Return (X, Y) of the center of cell containing provided text 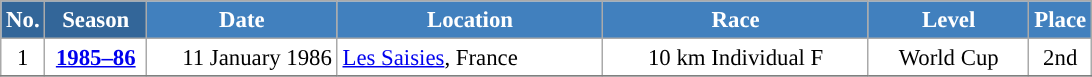
2nd (1060, 58)
10 km Individual F (736, 58)
Season (96, 20)
1985–86 (96, 58)
Location (470, 20)
Les Saisies, France (470, 58)
11 January 1986 (242, 58)
Level (948, 20)
1 (23, 58)
Place (1060, 20)
Date (242, 20)
World Cup (948, 58)
Race (736, 20)
No. (23, 20)
